Find where the given text appears and provide that cell's center as [x, y] coordinate. 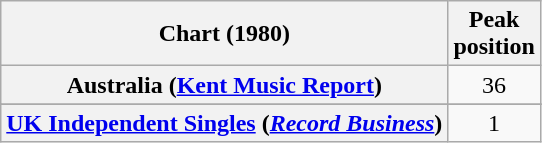
Australia (Kent Music Report) [224, 85]
Chart (1980) [224, 34]
UK Independent Singles (Record Business) [224, 123]
Peakposition [494, 34]
36 [494, 85]
1 [494, 123]
